Search for the cell housing the specified text and yield its (x, y) center coordinate. 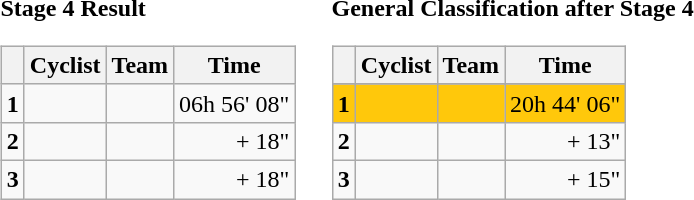
06h 56' 08" (234, 103)
20h 44' 06" (566, 103)
+ 15" (566, 179)
+ 13" (566, 141)
